Locate the cell with the specified text and output its [x, y] center coordinate. 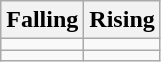
Rising [122, 20]
Falling [42, 20]
